Output the [X, Y] coordinate of the center of the cell containing the given text.  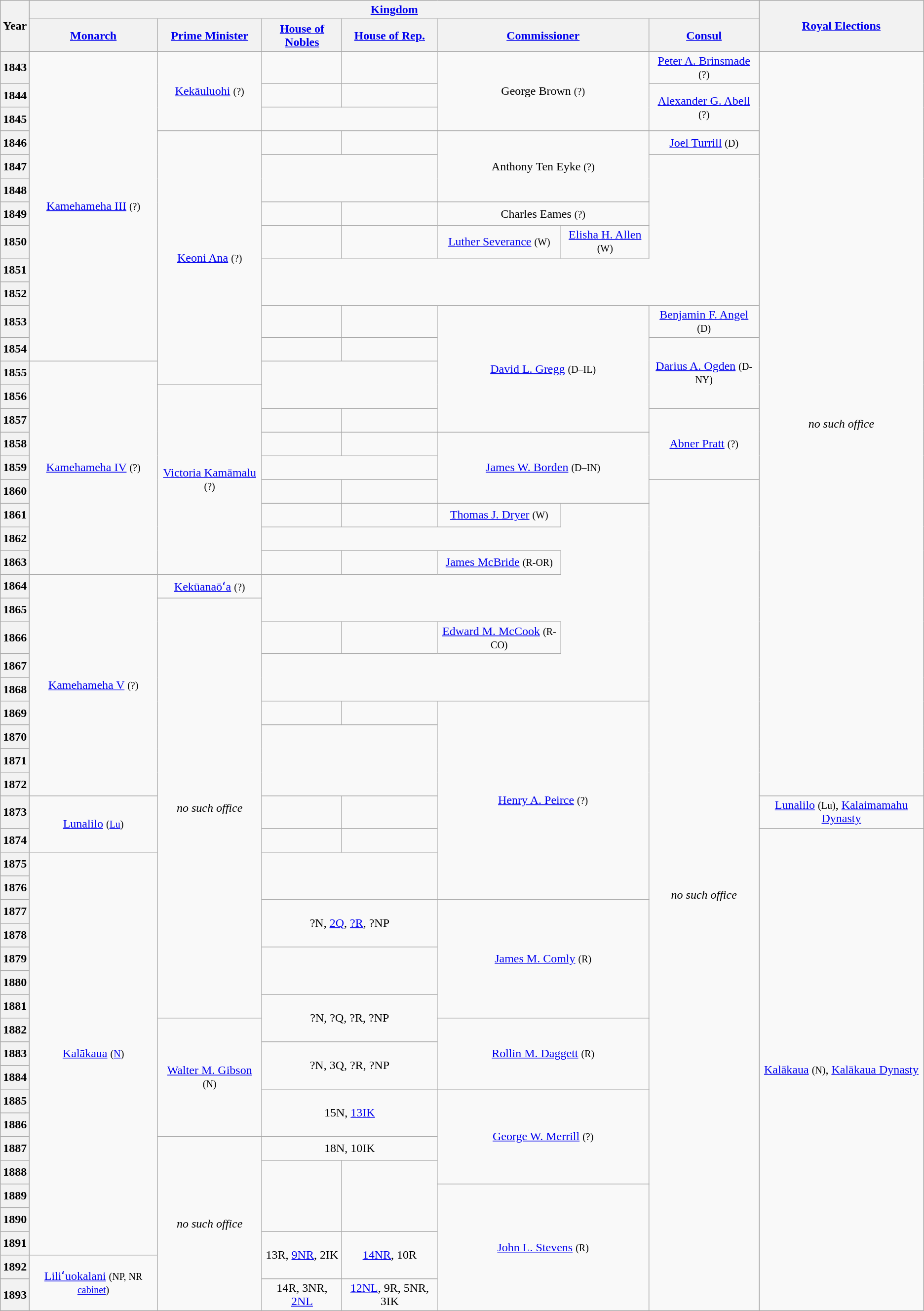
Lunalilo (Lu) [94, 824]
1848 [15, 190]
Consul [704, 36]
1869 [15, 713]
Lunalilo (Lu), Kalaimamahu Dynasty [841, 812]
1866 [15, 638]
David L. Gregg (D–IL) [543, 368]
1854 [15, 349]
1872 [15, 784]
1890 [15, 1219]
Kamehameha V (?) [94, 685]
Elisha H. Allen (W) [605, 242]
George W. Merrill (?) [543, 1136]
1860 [15, 491]
1888 [15, 1172]
1849 [15, 214]
1845 [15, 119]
1847 [15, 166]
1877 [15, 911]
1862 [15, 539]
Kekūanaōʻa (?) [209, 586]
Walter M. Gibson (N) [209, 1077]
Luther Severance (W) [500, 242]
Darius A. Ogden (D-NY) [704, 373]
1886 [15, 1124]
1884 [15, 1077]
Keoni Ana (?) [209, 258]
1870 [15, 737]
Abner Pratt (?) [704, 444]
18N, 10IK [349, 1148]
Alexander G. Abell (?) [704, 107]
Kalākaua (N), Kalākaua Dynasty [841, 1070]
1883 [15, 1053]
1874 [15, 840]
1851 [15, 270]
1843 [15, 67]
1863 [15, 562]
1855 [15, 373]
1844 [15, 95]
Kamehameha III (?) [94, 206]
1846 [15, 143]
1892 [15, 1267]
Kamehameha IV (?) [94, 468]
1893 [15, 1295]
Peter A. Brinsmade (?) [704, 67]
1879 [15, 958]
Rollin M. Daggett (R) [543, 1053]
George Brown (?) [543, 91]
Thomas J. Dryer (W) [500, 515]
Edward M. McCook (R-CO) [500, 638]
1867 [15, 666]
Liliʻuokalani (NP, NR cabinet) [94, 1283]
Benjamin F. Angel (D) [704, 321]
1889 [15, 1195]
1859 [15, 468]
12NL, 9R, 5NR, 3IK [390, 1295]
1891 [15, 1243]
?N, ?Q, ?R, ?NP [349, 1018]
James McBride (R-OR) [500, 562]
Prime Minister [209, 36]
Kekāuluohi (?) [209, 91]
15N, 13IK [349, 1112]
1852 [15, 293]
13R, 9NR, 2IK [302, 1255]
1880 [15, 982]
1887 [15, 1148]
1856 [15, 397]
Year [15, 26]
John L. Stevens (R) [543, 1247]
1871 [15, 760]
1865 [15, 610]
1858 [15, 444]
Kingdom [394, 10]
James M. Comly (R) [543, 958]
1882 [15, 1030]
?N, 2Q, ?R, ?NP [349, 923]
1878 [15, 935]
1857 [15, 420]
14R, 3NR, 2NL [302, 1295]
?N, 3Q, ?R, ?NP [349, 1065]
1850 [15, 242]
Henry A. Peirce (?) [543, 800]
Charles Eames (?) [543, 214]
Kalākaua (N) [94, 1053]
14NR, 10R [390, 1255]
Victoria Kamāmalu (?) [209, 479]
1875 [15, 864]
1885 [15, 1101]
1881 [15, 1006]
Royal Elections [841, 26]
1853 [15, 321]
1873 [15, 812]
Joel Turrill (D) [704, 143]
1876 [15, 887]
Monarch [94, 36]
Commissioner [543, 36]
1868 [15, 689]
House of Nobles [302, 36]
1864 [15, 586]
Anthony Ten Eyke (?) [543, 166]
1861 [15, 515]
James W. Borden (D–IN) [543, 468]
House of Rep. [390, 36]
